Locate the cell with the specified text and output its [x, y] center coordinate. 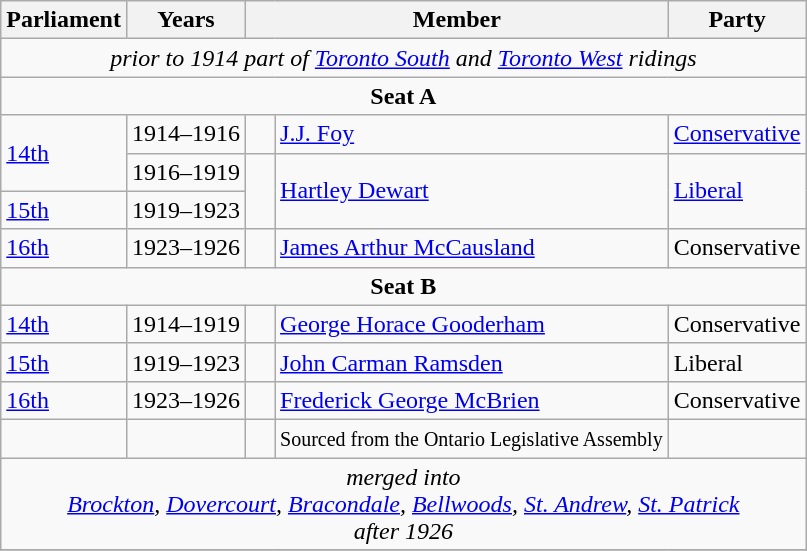
Seat B [404, 286]
1914–1919 [186, 324]
prior to 1914 part of Toronto South and Toronto West ridings [404, 58]
John Carman Ramsden [472, 362]
1914–1916 [186, 134]
James Arthur McCausland [472, 248]
J.J. Foy [472, 134]
Frederick George McBrien [472, 400]
Seat A [404, 96]
George Horace Gooderham [472, 324]
Member [458, 20]
merged into Brockton, Dovercourt, Bracondale, Bellwoods, St. Andrew, St. Patrick after 1926 [404, 504]
Parliament [64, 20]
Party [737, 20]
Sourced from the Ontario Legislative Assembly [472, 438]
Years [186, 20]
Hartley Dewart [472, 191]
1916–1919 [186, 172]
